Output the (X, Y) coordinate of the center of the cell containing the given text.  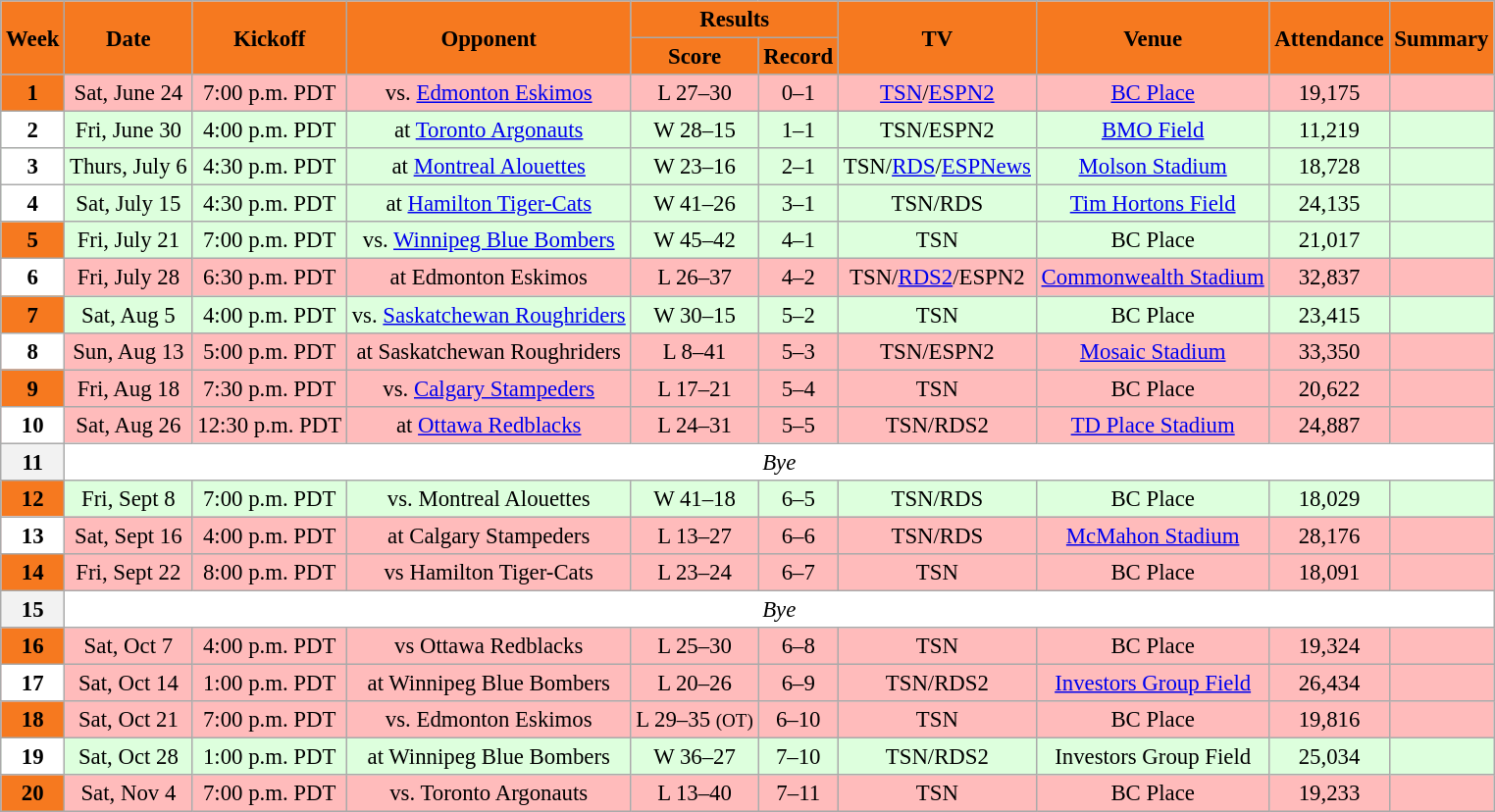
Summary (1442, 37)
W 23–16 (695, 167)
Date (129, 37)
6–9 (799, 684)
Sat, Aug 26 (129, 425)
32,837 (1329, 278)
Molson Stadium (1153, 167)
Thurs, July 6 (129, 167)
11 (33, 462)
9 (33, 388)
1 (33, 93)
L 23–24 (695, 573)
0–1 (799, 93)
3 (33, 167)
L 8–41 (695, 351)
Venue (1153, 37)
Record (799, 57)
5–3 (799, 351)
26,434 (1329, 684)
Sat, June 24 (129, 93)
24,135 (1329, 204)
TSN/RDS/ESPNews (937, 167)
W 41–26 (695, 204)
Commonwealth Stadium (1153, 278)
Fri, Sept 22 (129, 573)
L 29–35 (OT) (695, 720)
Kickoff (269, 37)
7 (33, 315)
18,728 (1329, 167)
3–1 (799, 204)
W 30–15 (695, 315)
at Hamilton Tiger-Cats (489, 204)
Opponent (489, 37)
at Ottawa Redblacks (489, 425)
L 25–30 (695, 646)
L 27–30 (695, 93)
4 (33, 204)
16 (33, 646)
L 13–40 (695, 793)
28,176 (1329, 535)
vs. Winnipeg Blue Bombers (489, 240)
18,029 (1329, 499)
L 20–26 (695, 684)
W 41–18 (695, 499)
15 (33, 609)
1–1 (799, 130)
6–10 (799, 720)
Week (33, 37)
TD Place Stadium (1153, 425)
vs. Toronto Argonauts (489, 793)
vs. Saskatchewan Roughriders (489, 315)
7:30 p.m. PDT (269, 388)
Fri, July 21 (129, 240)
18 (33, 720)
2 (33, 130)
10 (33, 425)
TSN/RDS2/ESPN2 (937, 278)
4–2 (799, 278)
6–5 (799, 499)
BMO Field (1153, 130)
7–10 (799, 757)
6–7 (799, 573)
11,219 (1329, 130)
Sat, July 15 (129, 204)
vs Ottawa Redblacks (489, 646)
Sat, Oct 28 (129, 757)
5:00 p.m. PDT (269, 351)
Fri, June 30 (129, 130)
12:30 p.m. PDT (269, 425)
Fri, Sept 8 (129, 499)
12 (33, 499)
17 (33, 684)
McMahon Stadium (1153, 535)
TV (937, 37)
vs. Calgary Stampeders (489, 388)
Sat, Sept 16 (129, 535)
vs Hamilton Tiger-Cats (489, 573)
19,175 (1329, 93)
at Calgary Stampeders (489, 535)
Score (695, 57)
L 17–21 (695, 388)
Sat, Oct 14 (129, 684)
Sun, Aug 13 (129, 351)
2–1 (799, 167)
Fri, July 28 (129, 278)
14 (33, 573)
Sat, Oct 21 (129, 720)
at Montreal Alouettes (489, 167)
L 13–27 (695, 535)
L 26–37 (695, 278)
19,233 (1329, 793)
at Edmonton Eskimos (489, 278)
5–2 (799, 315)
vs. Montreal Alouettes (489, 499)
5–5 (799, 425)
Sat, Oct 7 (129, 646)
6 (33, 278)
Results (734, 20)
8:00 p.m. PDT (269, 573)
at Saskatchewan Roughriders (489, 351)
6–8 (799, 646)
W 28–15 (695, 130)
5–4 (799, 388)
20,622 (1329, 388)
5 (33, 240)
Fri, Aug 18 (129, 388)
25,034 (1329, 757)
4–1 (799, 240)
23,415 (1329, 315)
6:30 p.m. PDT (269, 278)
19,324 (1329, 646)
13 (33, 535)
33,350 (1329, 351)
19 (33, 757)
Sat, Nov 4 (129, 793)
at Toronto Argonauts (489, 130)
18,091 (1329, 573)
6–6 (799, 535)
24,887 (1329, 425)
Sat, Aug 5 (129, 315)
19,816 (1329, 720)
Tim Hortons Field (1153, 204)
8 (33, 351)
Mosaic Stadium (1153, 351)
7–11 (799, 793)
W 45–42 (695, 240)
20 (33, 793)
Attendance (1329, 37)
L 24–31 (695, 425)
W 36–27 (695, 757)
21,017 (1329, 240)
